Detect which cell encompasses the target text, then output its [X, Y] center coordinate. 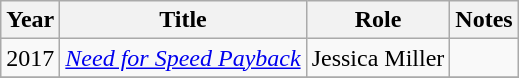
Notes [484, 20]
Jessica Miller [378, 58]
2017 [30, 58]
Role [378, 20]
Title [183, 20]
Year [30, 20]
Need for Speed Payback [183, 58]
